Determine the [x, y] coordinate at the center of the cell enclosing the given text.  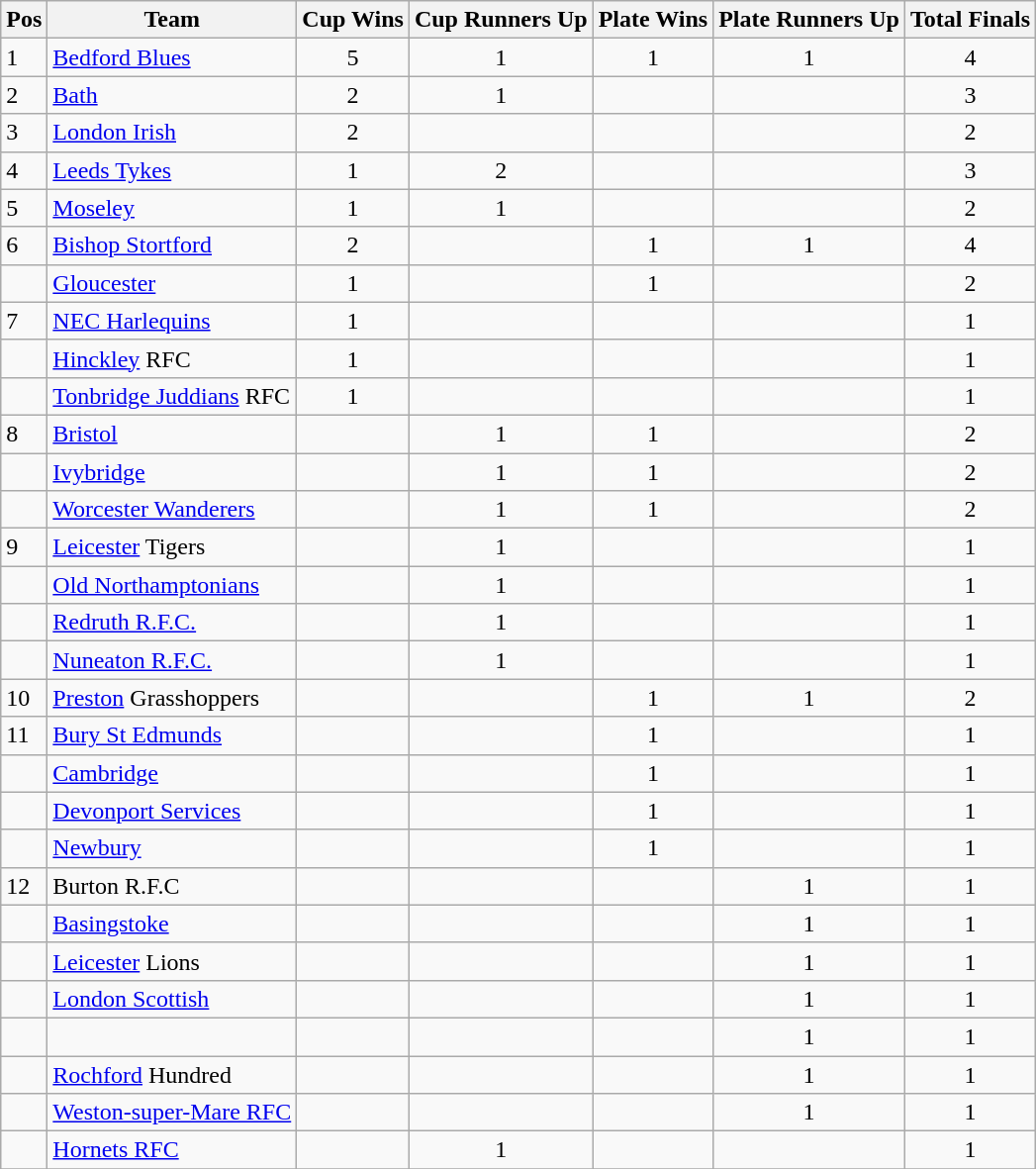
Rochford Hundred [172, 1074]
Cup Runners Up [501, 20]
Ivybridge [172, 472]
Devonport Services [172, 811]
8 [24, 434]
Hornets RFC [172, 1150]
6 [24, 245]
London Scottish [172, 999]
10 [24, 698]
Bristol [172, 434]
9 [24, 547]
Newbury [172, 848]
Bath [172, 95]
7 [24, 321]
Cup Wins [353, 20]
Basingstoke [172, 924]
London Irish [172, 133]
Leicester Tigers [172, 547]
12 [24, 886]
Gloucester [172, 283]
Old Northamptonians [172, 585]
Cambridge [172, 773]
Team [172, 20]
Pos [24, 20]
Preston Grasshoppers [172, 698]
Leicester Lions [172, 961]
Leeds Tykes [172, 170]
Plate Wins [653, 20]
Weston-super-Mare RFC [172, 1113]
Hinckley RFC [172, 358]
Burton R.F.C [172, 886]
Nuneaton R.F.C. [172, 660]
Moseley [172, 208]
Bedford Blues [172, 57]
Tonbridge Juddians RFC [172, 396]
Bury St Edmunds [172, 735]
11 [24, 735]
Total Finals [970, 20]
Redruth R.F.C. [172, 623]
Worcester Wanderers [172, 510]
NEC Harlequins [172, 321]
Bishop Stortford [172, 245]
Plate Runners Up [809, 20]
